Return the [X, Y] coordinate for the center point of the cell that contains the specified text.  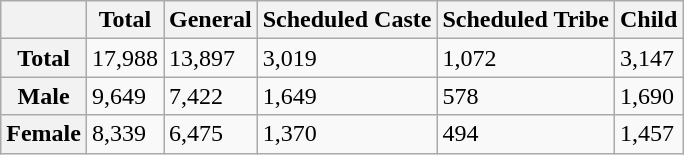
Scheduled Caste [347, 20]
1,690 [648, 96]
17,988 [124, 58]
Male [44, 96]
Scheduled Tribe [526, 20]
7,422 [211, 96]
1,457 [648, 134]
13,897 [211, 58]
578 [526, 96]
9,649 [124, 96]
Child [648, 20]
494 [526, 134]
General [211, 20]
1,649 [347, 96]
1,072 [526, 58]
8,339 [124, 134]
6,475 [211, 134]
Female [44, 134]
3,019 [347, 58]
3,147 [648, 58]
1,370 [347, 134]
